Find where the given text appears and provide that cell's center as (X, Y) coordinate. 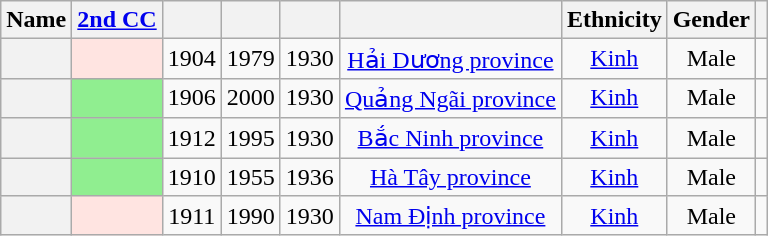
Nam Định province (450, 216)
1912 (192, 138)
1990 (250, 216)
2000 (250, 98)
1936 (310, 177)
Gender (711, 20)
Quảng Ngãi province (450, 98)
1910 (192, 177)
2nd CC (117, 20)
Name (36, 20)
1979 (250, 59)
Hải Dương province (450, 59)
Ethnicity (614, 20)
1955 (250, 177)
1904 (192, 59)
1995 (250, 138)
1911 (192, 216)
1906 (192, 98)
Hà Tây province (450, 177)
Bắc Ninh province (450, 138)
